Find where the given text appears and provide that cell's center as [x, y] coordinate. 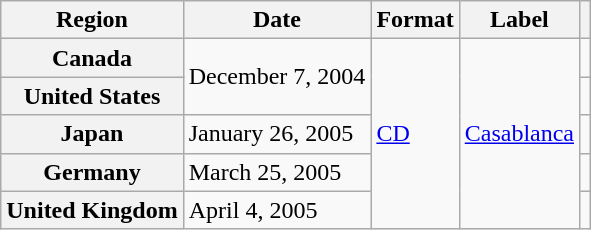
Date [277, 20]
Germany [92, 172]
Region [92, 20]
United Kingdom [92, 210]
Casablanca [519, 134]
Label [519, 20]
January 26, 2005 [277, 134]
CD [415, 134]
Japan [92, 134]
April 4, 2005 [277, 210]
December 7, 2004 [277, 77]
March 25, 2005 [277, 172]
Format [415, 20]
Canada [92, 58]
United States [92, 96]
